Find where the given text appears and provide that cell's center as [x, y] coordinate. 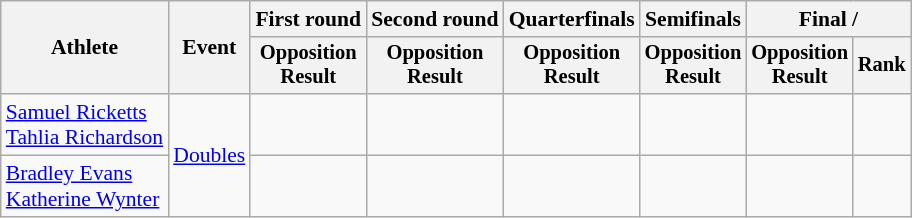
Doubles [209, 155]
Athlete [84, 48]
Rank [882, 66]
Final / [828, 19]
Samuel RickettsTahlia Richardson [84, 124]
Semifinals [694, 19]
Event [209, 48]
Second round [435, 19]
First round [308, 19]
Quarterfinals [572, 19]
Bradley EvansKatherine Wynter [84, 186]
